Output the [X, Y] coordinate of the center of the cell containing the given text.  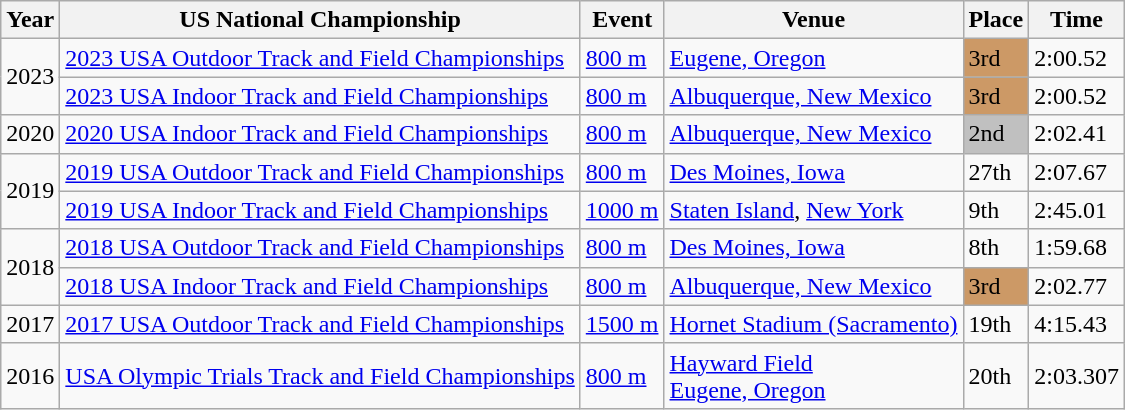
Time [1077, 20]
Eugene, Oregon [814, 58]
Hornet Stadium (Sacramento) [814, 324]
2019 [30, 191]
2023 USA Outdoor Track and Field Championships [320, 58]
2019 USA Outdoor Track and Field Championships [320, 172]
2:07.67 [1077, 172]
Hayward FieldEugene, Oregon [814, 376]
9th [996, 210]
2:45.01 [1077, 210]
Staten Island, New York [814, 210]
2023 USA Indoor Track and Field Championships [320, 96]
2016 [30, 376]
2017 USA Outdoor Track and Field Championships [320, 324]
2018 USA Outdoor Track and Field Championships [320, 248]
2020 [30, 134]
19th [996, 324]
1:59.68 [1077, 248]
US National Championship [320, 20]
Venue [814, 20]
Year [30, 20]
USA Olympic Trials Track and Field Championships [320, 376]
Event [622, 20]
2nd [996, 134]
2017 [30, 324]
4:15.43 [1077, 324]
2:03.307 [1077, 376]
1000 m [622, 210]
2019 USA Indoor Track and Field Championships [320, 210]
20th [996, 376]
2018 USA Indoor Track and Field Championships [320, 286]
Place [996, 20]
2023 [30, 77]
27th [996, 172]
2:02.77 [1077, 286]
2018 [30, 267]
2:02.41 [1077, 134]
8th [996, 248]
2020 USA Indoor Track and Field Championships [320, 134]
1500 m [622, 324]
